From the cell containing the given text, extract its center point as [x, y] coordinate. 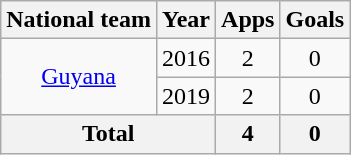
Goals [315, 20]
Apps [248, 20]
Guyana [79, 77]
2019 [186, 96]
Year [186, 20]
2016 [186, 58]
4 [248, 134]
National team [79, 20]
Total [108, 134]
